Locate the cell with the specified text and output its [x, y] center coordinate. 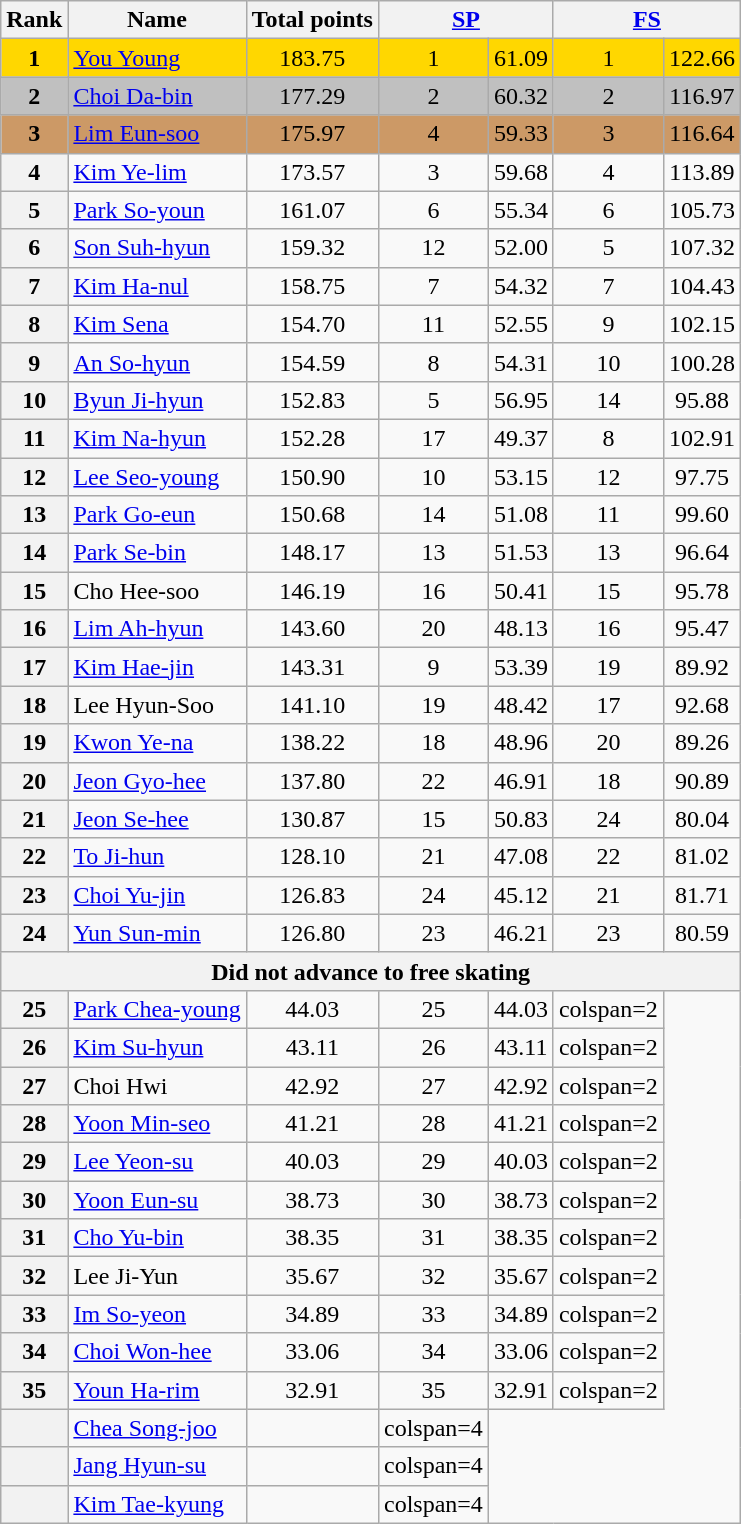
Im So-yeon [157, 1314]
You Young [157, 58]
113.89 [702, 172]
152.28 [312, 438]
Kim Sena [157, 324]
81.71 [702, 895]
48.96 [520, 743]
Kim Ye-lim [157, 172]
54.32 [520, 286]
59.68 [520, 172]
48.13 [520, 629]
Kwon Ye-na [157, 743]
173.57 [312, 172]
158.75 [312, 286]
Jeon Se-hee [157, 819]
Total points [312, 20]
95.88 [702, 400]
Youn Ha-rim [157, 1390]
Lee Yeon-su [157, 1162]
126.83 [312, 895]
52.55 [520, 324]
128.10 [312, 857]
90.89 [702, 781]
102.91 [702, 438]
50.83 [520, 819]
104.43 [702, 286]
Choi Hwi [157, 1085]
Yoon Min-seo [157, 1124]
97.75 [702, 477]
54.31 [520, 362]
146.19 [312, 591]
To Ji-hun [157, 857]
95.47 [702, 629]
Jang Hyun-su [157, 1466]
Choi Da-bin [157, 96]
116.97 [702, 96]
Choi Yu-jin [157, 895]
96.64 [702, 553]
Yun Sun-min [157, 933]
89.26 [702, 743]
50.41 [520, 591]
Lee Seo-young [157, 477]
Son Suh-hyun [157, 248]
Park Chea-young [157, 1009]
159.32 [312, 248]
46.21 [520, 933]
183.75 [312, 58]
Chea Song-joo [157, 1428]
59.33 [520, 134]
Kim Hae-jin [157, 667]
Kim Na-hyun [157, 438]
175.97 [312, 134]
52.00 [520, 248]
95.78 [702, 591]
100.28 [702, 362]
99.60 [702, 515]
150.90 [312, 477]
Did not advance to free skating [371, 971]
SP [466, 20]
Park So-youn [157, 210]
177.29 [312, 96]
122.66 [702, 58]
Yoon Eun-su [157, 1200]
48.42 [520, 705]
61.09 [520, 58]
Jeon Gyo-hee [157, 781]
80.04 [702, 819]
Park Go-eun [157, 515]
Lee Hyun-Soo [157, 705]
80.59 [702, 933]
51.08 [520, 515]
Kim Ha-nul [157, 286]
81.02 [702, 857]
92.68 [702, 705]
143.60 [312, 629]
126.80 [312, 933]
53.39 [520, 667]
154.70 [312, 324]
Kim Su-hyun [157, 1047]
Byun Ji-hyun [157, 400]
49.37 [520, 438]
60.32 [520, 96]
Rank [34, 20]
143.31 [312, 667]
51.53 [520, 553]
Lim Eun-soo [157, 134]
46.91 [520, 781]
Cho Hee-soo [157, 591]
Name [157, 20]
Park Se-bin [157, 553]
Choi Won-hee [157, 1352]
154.59 [312, 362]
161.07 [312, 210]
107.32 [702, 248]
141.10 [312, 705]
55.34 [520, 210]
56.95 [520, 400]
137.80 [312, 781]
152.83 [312, 400]
89.92 [702, 667]
150.68 [312, 515]
148.17 [312, 553]
An So-hyun [157, 362]
138.22 [312, 743]
116.64 [702, 134]
Lee Ji-Yun [157, 1276]
105.73 [702, 210]
Cho Yu-bin [157, 1238]
Kim Tae-kyung [157, 1504]
102.15 [702, 324]
Lim Ah-hyun [157, 629]
45.12 [520, 895]
130.87 [312, 819]
FS [646, 20]
53.15 [520, 477]
47.08 [520, 857]
